Identify which cell holds the provided text, then report its (X, Y) central coordinate. 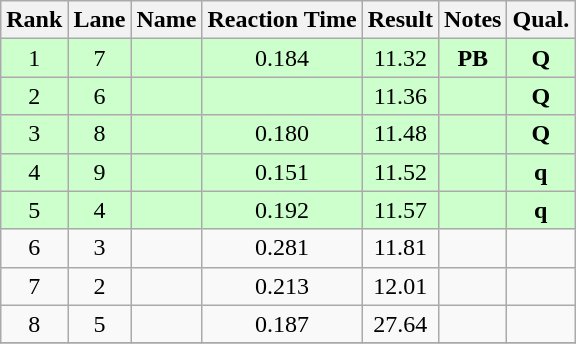
11.36 (400, 96)
Result (400, 20)
0.281 (282, 248)
1 (34, 58)
0.192 (282, 210)
0.213 (282, 286)
Reaction Time (282, 20)
12.01 (400, 286)
9 (100, 172)
Qual. (541, 20)
0.187 (282, 324)
Lane (100, 20)
0.151 (282, 172)
Notes (473, 20)
11.81 (400, 248)
PB (473, 58)
0.180 (282, 134)
Rank (34, 20)
11.32 (400, 58)
Name (166, 20)
11.48 (400, 134)
11.57 (400, 210)
11.52 (400, 172)
27.64 (400, 324)
0.184 (282, 58)
